Determine the (X, Y) coordinate at the center of the cell enclosing the given text.  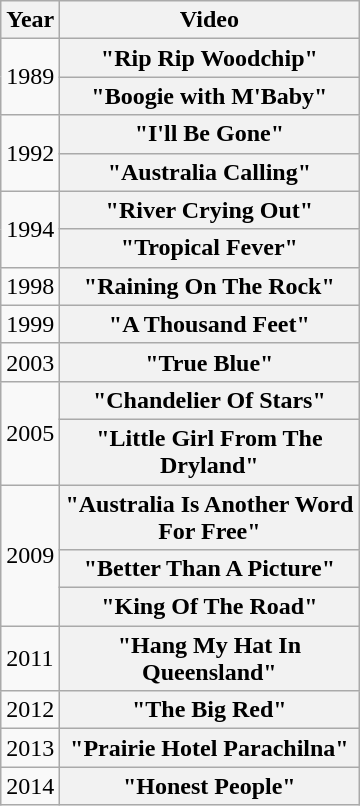
Video (210, 20)
1999 (30, 324)
1989 (30, 77)
2003 (30, 362)
2012 (30, 710)
"Rip Rip Woodchip" (210, 58)
"Tropical Fever" (210, 248)
"True Blue" (210, 362)
"Australia Is Another Word For Free" (210, 516)
"Little Girl From The Dryland" (210, 452)
"Chandelier Of Stars" (210, 400)
1998 (30, 286)
"I'll Be Gone" (210, 134)
2014 (30, 786)
"Raining On The Rock" (210, 286)
"Australia Calling" (210, 172)
2013 (30, 748)
"Honest People" (210, 786)
1992 (30, 153)
1994 (30, 229)
"King Of The Road" (210, 607)
"A Thousand Feet" (210, 324)
Year (30, 20)
"The Big Red" (210, 710)
2009 (30, 554)
2005 (30, 432)
"Better Than A Picture" (210, 569)
"Hang My Hat In Queensland" (210, 658)
2011 (30, 658)
"River Crying Out" (210, 210)
"Prairie Hotel Parachilna" (210, 748)
"Boogie with M'Baby" (210, 96)
